Identify which cell holds the provided text, then report its (X, Y) central coordinate. 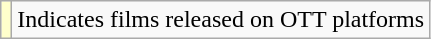
Indicates films released on OTT platforms (221, 20)
